Pinpoint the cell where the given text exists, returning its [x, y] midpoint coordinate. 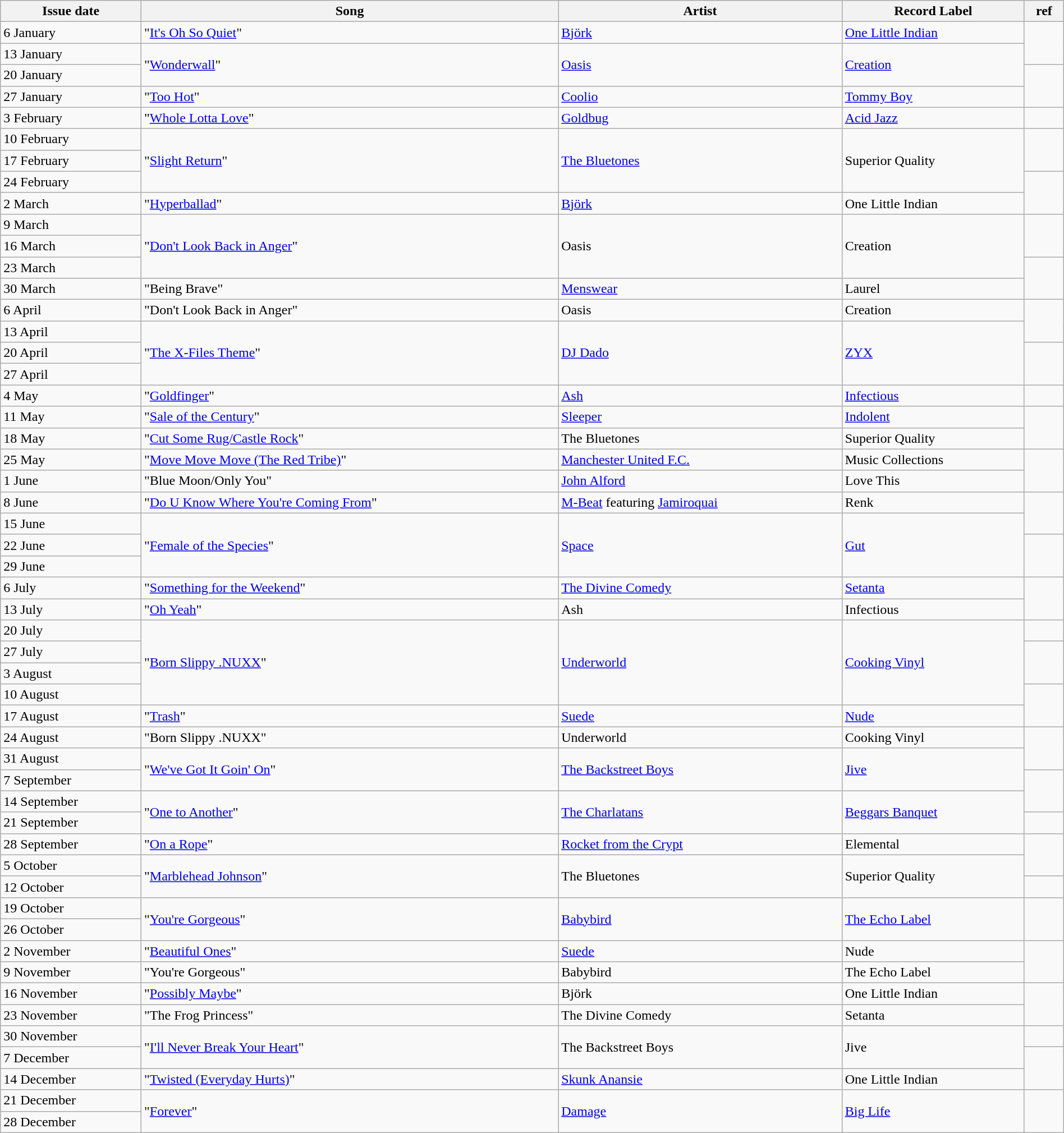
"Beautiful Ones" [350, 951]
Song [350, 11]
DJ Dado [700, 353]
"Forever" [350, 1111]
"Twisted (Everyday Hurts)" [350, 1079]
Gut [933, 545]
21 December [71, 1100]
The Charlatans [700, 812]
22 June [71, 545]
Skunk Anansie [700, 1079]
14 September [71, 801]
"Sale of the Century" [350, 417]
7 September [71, 780]
ZYX [933, 353]
"It's Oh So Quiet" [350, 33]
17 August [71, 716]
"The X-Files Theme" [350, 353]
8 June [71, 502]
"Possibly Maybe" [350, 994]
27 January [71, 97]
"Something for the Weekend" [350, 588]
"Do U Know Where You're Coming From" [350, 502]
Sleeper [700, 417]
31 August [71, 759]
"Whole Lotta Love" [350, 118]
ref [1044, 11]
Tommy Boy [933, 97]
23 March [71, 268]
26 October [71, 929]
Manchester United F.C. [700, 460]
Big Life [933, 1111]
15 June [71, 524]
27 July [71, 652]
3 February [71, 118]
Indolent [933, 417]
6 January [71, 33]
20 April [71, 353]
"Trash" [350, 716]
4 May [71, 396]
"Oh Yeah" [350, 609]
Issue date [71, 11]
13 July [71, 609]
5 October [71, 865]
11 May [71, 417]
6 April [71, 310]
10 August [71, 695]
28 September [71, 844]
28 December [71, 1122]
Space [700, 545]
"Move Move Move (The Red Tribe)" [350, 460]
Beggars Banquet [933, 812]
Coolio [700, 97]
3 August [71, 673]
6 July [71, 588]
13 January [71, 54]
"Hyperballad" [350, 203]
30 November [71, 1036]
"We've Got It Goin' On" [350, 769]
25 May [71, 460]
30 March [71, 289]
Damage [700, 1111]
2 March [71, 203]
"Cut Some Rug/Castle Rock" [350, 438]
24 February [71, 182]
13 April [71, 332]
Elemental [933, 844]
17 February [71, 160]
Artist [700, 11]
29 June [71, 566]
Rocket from the Crypt [700, 844]
20 January [71, 75]
"Marblehead Johnson" [350, 876]
23 November [71, 1015]
"Slight Return" [350, 160]
19 October [71, 908]
18 May [71, 438]
16 November [71, 994]
24 August [71, 737]
27 April [71, 374]
16 March [71, 246]
"I'll Never Break Your Heart" [350, 1047]
M-Beat featuring Jamiroquai [700, 502]
14 December [71, 1079]
"Goldfinger" [350, 396]
"Wonderwall" [350, 65]
Goldbug [700, 118]
John Alford [700, 481]
Love This [933, 481]
9 March [71, 224]
Renk [933, 502]
Record Label [933, 11]
20 July [71, 631]
21 September [71, 823]
Laurel [933, 289]
10 February [71, 139]
1 June [71, 481]
"Female of the Species" [350, 545]
"Being Brave" [350, 289]
"Too Hot" [350, 97]
Acid Jazz [933, 118]
"Blue Moon/Only You" [350, 481]
2 November [71, 951]
12 October [71, 887]
9 November [71, 973]
Music Collections [933, 460]
"One to Another" [350, 812]
7 December [71, 1058]
"On a Rope" [350, 844]
Menswear [700, 289]
"The Frog Princess" [350, 1015]
